Determine the [x, y] coordinate at the center of the cell enclosing the given text.  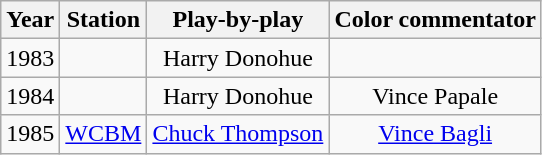
1983 [30, 58]
Year [30, 20]
Vince Bagli [436, 134]
Play-by-play [238, 20]
Station [104, 20]
1985 [30, 134]
Vince Papale [436, 96]
1984 [30, 96]
Chuck Thompson [238, 134]
WCBM [104, 134]
Color commentator [436, 20]
